Detect which cell encompasses the target text, then output its [x, y] center coordinate. 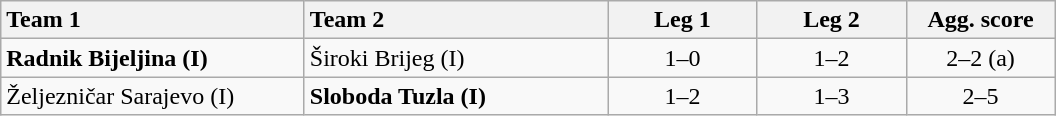
Radnik Bijeljina (I) [153, 58]
2–2 (a) [980, 58]
Leg 1 [682, 20]
Sloboda Tuzla (I) [456, 96]
1–3 [832, 96]
1–0 [682, 58]
Željezničar Sarajevo (I) [153, 96]
Team 1 [153, 20]
Široki Brijeg (I) [456, 58]
2–5 [980, 96]
Agg. score [980, 20]
Leg 2 [832, 20]
Team 2 [456, 20]
